Extract the (X, Y) coordinate from the center of the cell holding the provided text.  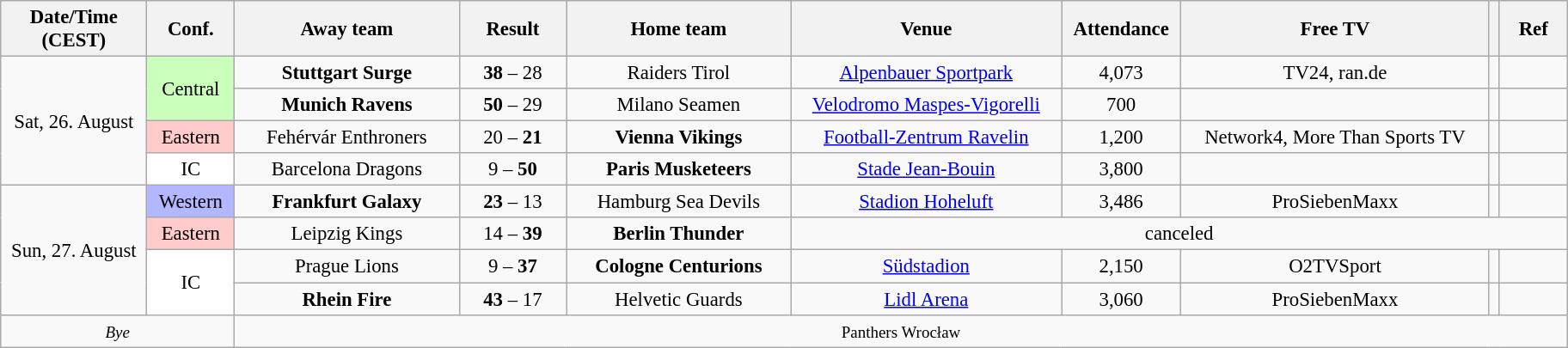
Hamburg Sea Devils (679, 202)
Free TV (1335, 29)
Football-Zentrum Ravelin (926, 137)
Cologne Centurions (679, 266)
3,486 (1121, 202)
1,200 (1121, 137)
Venue (926, 29)
Barcelona Dragons (347, 169)
38 – 28 (512, 73)
Velodromo Maspes-Vigorelli (926, 105)
Südstadion (926, 266)
Away team (347, 29)
4,073 (1121, 73)
700 (1121, 105)
43 – 17 (512, 299)
Raiders Tirol (679, 73)
Frankfurt Galaxy (347, 202)
TV24, ran.de (1335, 73)
Ref (1534, 29)
Result (512, 29)
canceled (1179, 235)
3,800 (1121, 169)
Munich Ravens (347, 105)
23 – 13 (512, 202)
O2TVSport (1335, 266)
Paris Musketeers (679, 169)
3,060 (1121, 299)
Prague Lions (347, 266)
9 – 37 (512, 266)
Attendance (1121, 29)
Home team (679, 29)
Stuttgart Surge (347, 73)
Rhein Fire (347, 299)
Conf. (191, 29)
Network4, More Than Sports TV (1335, 137)
Fehérvár Enthroners (347, 137)
50 – 29 (512, 105)
Berlin Thunder (679, 235)
9 – 50 (512, 169)
Central (191, 89)
Alpenbauer Sportpark (926, 73)
Panthers Wrocław (901, 331)
20 – 21 (512, 137)
Stade Jean-Bouin (926, 169)
Lidl Arena (926, 299)
Milano Seamen (679, 105)
Sat, 26. August (74, 121)
2,150 (1121, 266)
Vienna Vikings (679, 137)
14 – 39 (512, 235)
Leipzig Kings (347, 235)
Sun, 27. August (74, 250)
Helvetic Guards (679, 299)
Western (191, 202)
Date/Time (CEST) (74, 29)
Bye (118, 331)
Stadion Hoheluft (926, 202)
